Find where the given text appears and provide that cell's center as [X, Y] coordinate. 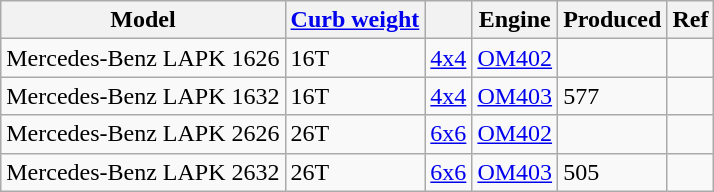
Produced [612, 20]
577 [612, 96]
Mercedes-Benz LAPK 2626 [143, 134]
Ref [690, 20]
Model [143, 20]
505 [612, 172]
Mercedes-Benz LAPK 2632 [143, 172]
Engine [515, 20]
Curb weight [355, 20]
Mercedes-Benz LAPK 1626 [143, 58]
Mercedes-Benz LAPK 1632 [143, 96]
